Locate the cell with the specified text and output its [x, y] center coordinate. 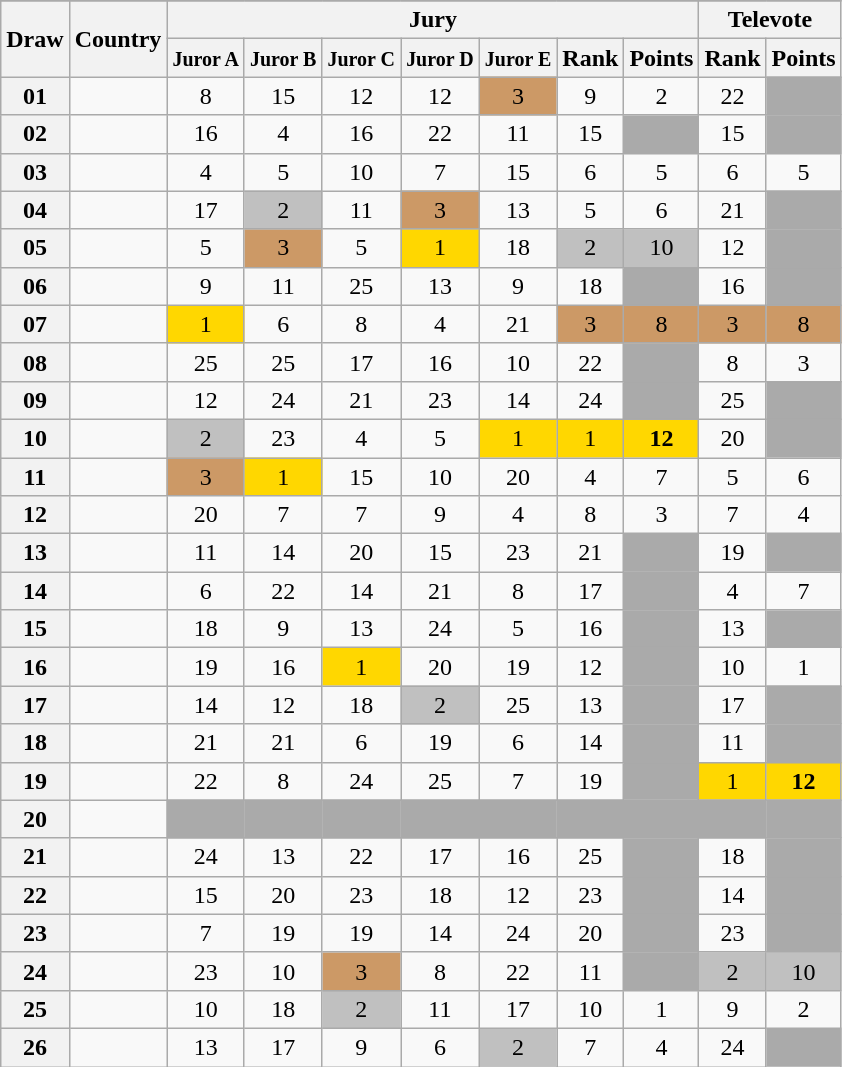
26 [35, 1047]
Draw [35, 39]
Juror D [440, 58]
05 [35, 248]
Jury [433, 20]
Juror E [518, 58]
07 [35, 324]
09 [35, 400]
Juror A [206, 58]
Televote [770, 20]
01 [35, 96]
Juror C [362, 58]
03 [35, 172]
04 [35, 210]
02 [35, 134]
08 [35, 362]
Country [118, 39]
Juror B [283, 58]
06 [35, 286]
